Detect which cell encompasses the target text, then output its (x, y) center coordinate. 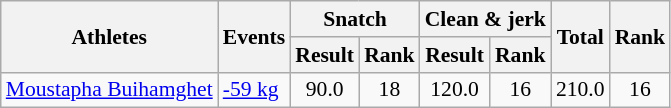
Total (580, 36)
-59 kg (254, 90)
210.0 (580, 90)
Athletes (110, 36)
Events (254, 36)
18 (390, 90)
90.0 (324, 90)
Snatch (354, 19)
Clean & jerk (486, 19)
Moustapha Buihamghet (110, 90)
120.0 (455, 90)
